Output the [x, y] coordinate of the center of the cell containing the given text.  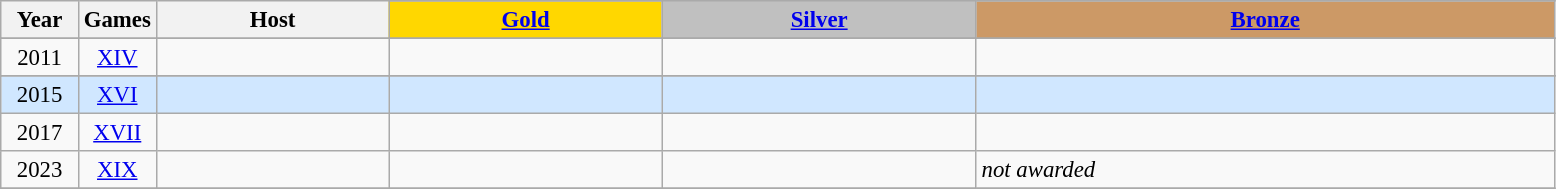
Year [40, 20]
XIV [117, 58]
XVI [117, 95]
2011 [40, 58]
XVII [117, 133]
2015 [40, 95]
2017 [40, 133]
XIX [117, 170]
Silver [819, 20]
2023 [40, 170]
Gold [526, 20]
not awarded [1265, 170]
Host [272, 20]
Bronze [1265, 20]
Games [117, 20]
